Scan for the cell matching the given text and deliver its (x, y) coordinate at center. 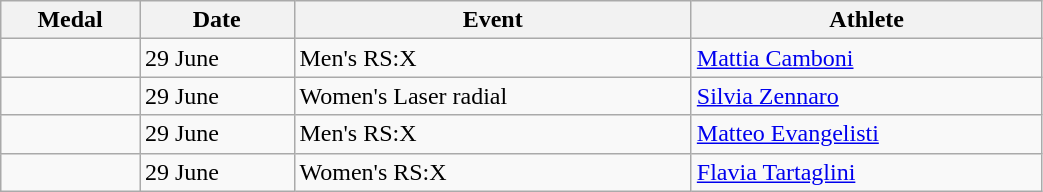
Event (492, 20)
Matteo Evangelisti (866, 134)
Medal (70, 20)
Mattia Camboni (866, 58)
Athlete (866, 20)
Silvia Zennaro (866, 96)
Women's RS:X (492, 172)
Date (217, 20)
Women's Laser radial (492, 96)
Flavia Tartaglini (866, 172)
